Scan for the cell matching the given text and deliver its (X, Y) coordinate at center. 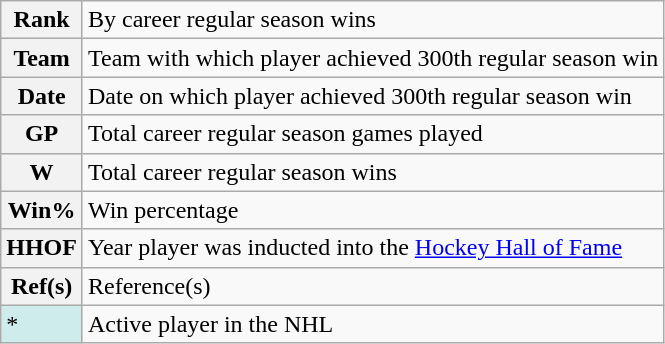
Active player in the NHL (372, 324)
Ref(s) (42, 286)
HHOF (42, 248)
GP (42, 134)
Total career regular season games played (372, 134)
Reference(s) (372, 286)
Win% (42, 210)
Team with which player achieved 300th regular season win (372, 58)
W (42, 172)
Win percentage (372, 210)
Date on which player achieved 300th regular season win (372, 96)
By career regular season wins (372, 20)
Year player was inducted into the Hockey Hall of Fame (372, 248)
Rank (42, 20)
Total career regular season wins (372, 172)
Team (42, 58)
Date (42, 96)
* (42, 324)
